Scan for the cell matching the given text and deliver its (x, y) coordinate at center. 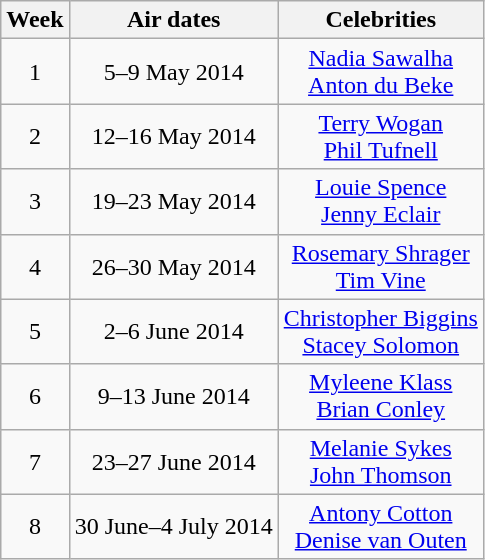
9–13 June 2014 (174, 396)
4 (35, 266)
Christopher BigginsStacey Solomon (380, 332)
8 (35, 526)
Louie SpenceJenny Eclair (380, 202)
19–23 May 2014 (174, 202)
12–16 May 2014 (174, 136)
5 (35, 332)
5–9 May 2014 (174, 72)
Nadia SawalhaAnton du Beke (380, 72)
7 (35, 462)
23–27 June 2014 (174, 462)
Melanie SykesJohn Thomson (380, 462)
Antony CottonDenise van Outen (380, 526)
Week (35, 20)
1 (35, 72)
Rosemary ShragerTim Vine (380, 266)
Air dates (174, 20)
2 (35, 136)
3 (35, 202)
Celebrities (380, 20)
26–30 May 2014 (174, 266)
Myleene KlassBrian Conley (380, 396)
30 June–4 July 2014 (174, 526)
2–6 June 2014 (174, 332)
Terry WoganPhil Tufnell (380, 136)
6 (35, 396)
